Search for the cell housing the specified text and yield its [X, Y] center coordinate. 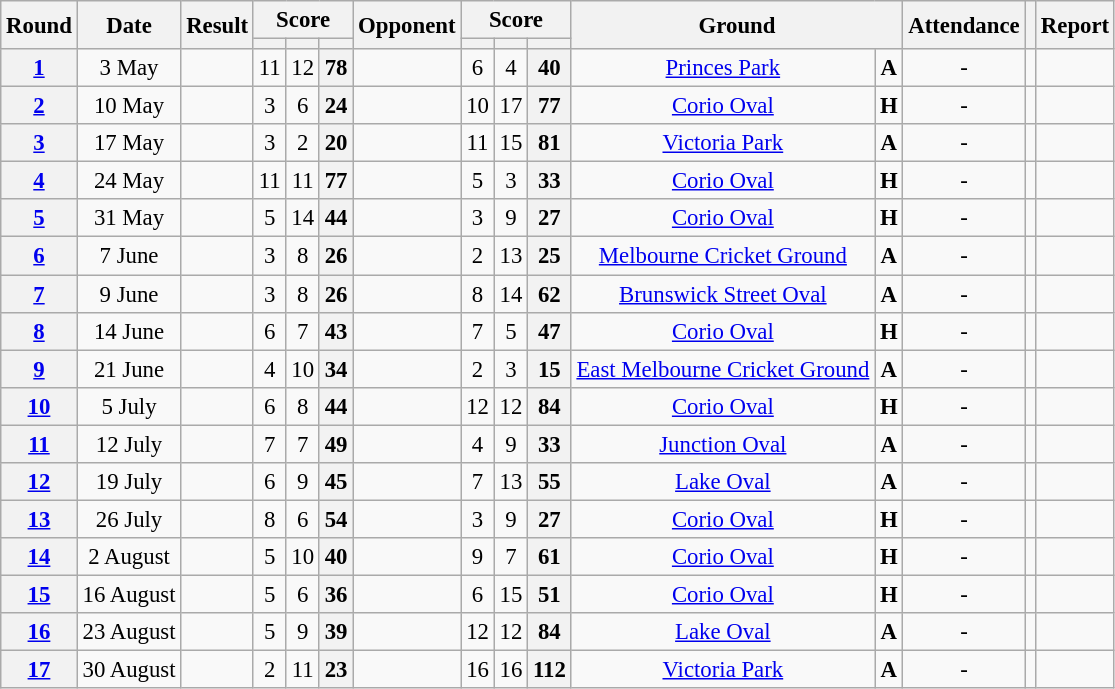
9 June [129, 294]
23 August [129, 632]
24 [336, 106]
Result [218, 25]
Attendance [964, 25]
47 [550, 331]
Ground [737, 25]
10 May [129, 106]
112 [550, 670]
2 August [129, 557]
25 [550, 256]
Brunswick Street Oval [723, 294]
17 May [129, 143]
Junction Oval [723, 444]
Round [39, 25]
55 [550, 482]
Date [129, 25]
54 [336, 519]
23 [336, 670]
16 August [129, 594]
31 May [129, 219]
34 [336, 369]
62 [550, 294]
51 [550, 594]
20 [336, 143]
21 June [129, 369]
45 [336, 482]
49 [336, 444]
39 [336, 632]
Opponent [407, 25]
Report [1076, 25]
78 [336, 68]
36 [336, 594]
5 July [129, 406]
26 July [129, 519]
East Melbourne Cricket Ground [723, 369]
43 [336, 331]
61 [550, 557]
3 May [129, 68]
7 June [129, 256]
30 August [129, 670]
19 July [129, 482]
Melbourne Cricket Ground [723, 256]
12 July [129, 444]
14 June [129, 331]
1 [39, 68]
81 [550, 143]
Princes Park [723, 68]
24 May [129, 181]
